Detect which cell encompasses the target text, then output its (x, y) center coordinate. 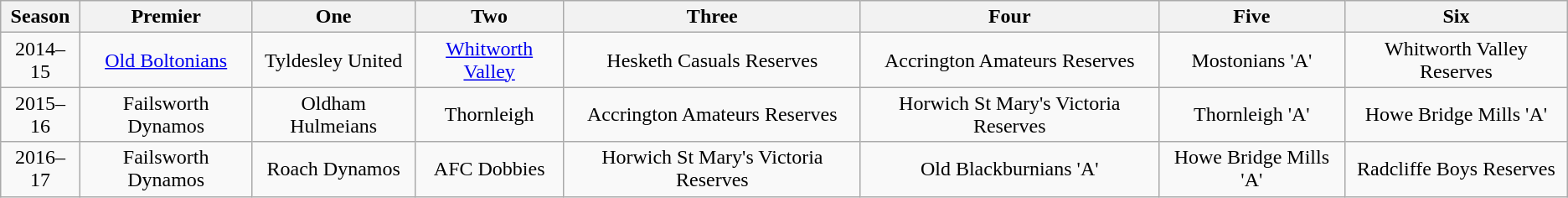
Two (489, 17)
AFC Dobbies (489, 169)
2014–15 (40, 60)
Five (1251, 17)
Old Blackburnians 'A' (1009, 169)
Season (40, 17)
Oldham Hulmeians (333, 114)
Six (1457, 17)
Whitworth Valley Reserves (1457, 60)
Roach Dynamos (333, 169)
Radcliffe Boys Reserves (1457, 169)
Whitworth Valley (489, 60)
Thornleigh (489, 114)
2016–17 (40, 169)
Three (712, 17)
2015–16 (40, 114)
Hesketh Casuals Reserves (712, 60)
One (333, 17)
Mostonians 'A' (1251, 60)
Old Boltonians (166, 60)
Premier (166, 17)
Thornleigh 'A' (1251, 114)
Tyldesley United (333, 60)
Four (1009, 17)
